Extract the [x, y] coordinate from the center of the cell holding the provided text.  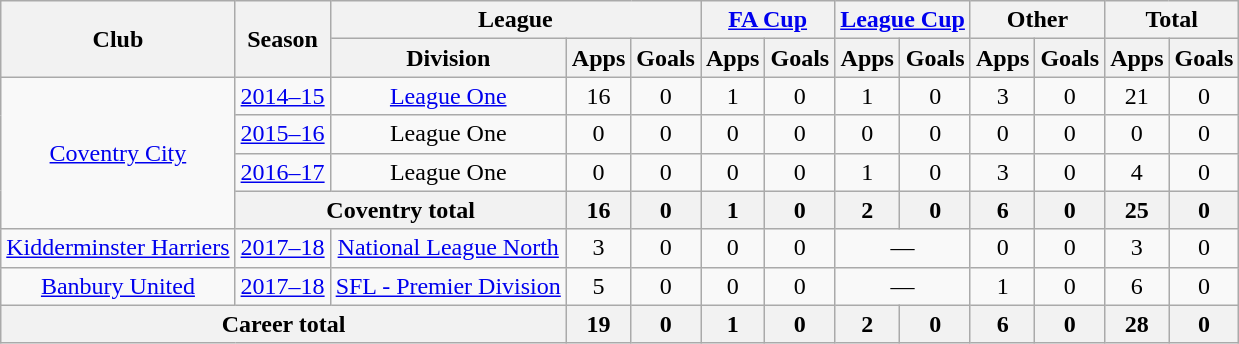
Season [282, 39]
Career total [284, 324]
2015–16 [282, 134]
28 [1137, 324]
2016–17 [282, 172]
Division [448, 58]
Coventry City [118, 153]
5 [598, 286]
4 [1137, 172]
2014–15 [282, 96]
Kidderminster Harriers [118, 248]
25 [1137, 210]
Total [1172, 20]
FA Cup [767, 20]
19 [598, 324]
Club [118, 39]
21 [1137, 96]
SFL - Premier Division [448, 286]
Other [1037, 20]
National League North [448, 248]
League [515, 20]
Banbury United [118, 286]
Coventry total [400, 210]
League Cup [903, 20]
